Output the (X, Y) coordinate of the center of the cell containing the given text.  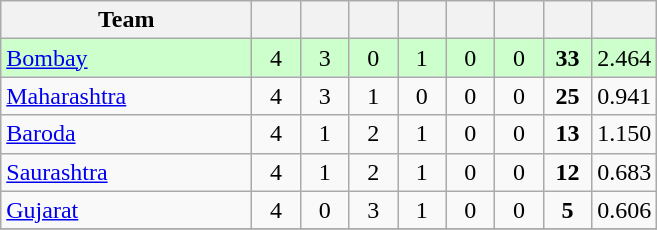
Saurashtra (126, 172)
2.464 (624, 58)
Baroda (126, 134)
25 (568, 96)
1.150 (624, 134)
5 (568, 210)
Gujarat (126, 210)
0.941 (624, 96)
Bombay (126, 58)
Maharashtra (126, 96)
0.606 (624, 210)
0.683 (624, 172)
33 (568, 58)
13 (568, 134)
12 (568, 172)
Team (126, 20)
